Pinpoint the cell where the given text exists, returning its [x, y] midpoint coordinate. 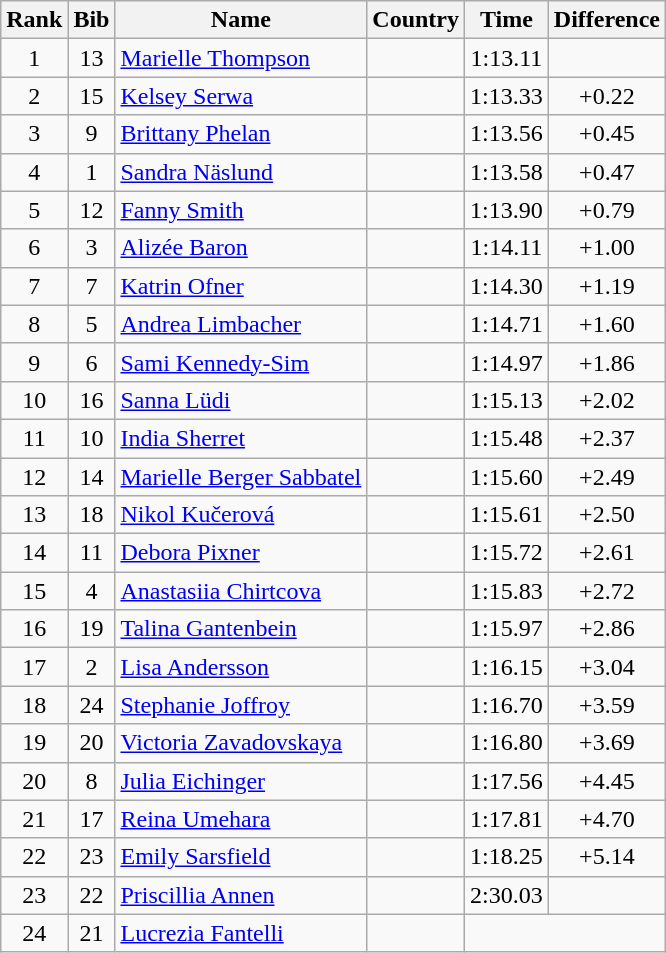
Time [507, 20]
1:13.11 [507, 58]
Victoria Zavadovskaya [241, 743]
+5.14 [606, 857]
1:16.80 [507, 743]
Bib [92, 20]
1:18.25 [507, 857]
1:16.70 [507, 705]
1:16.15 [507, 667]
Rank [34, 20]
1:15.13 [507, 400]
1:13.33 [507, 96]
Brittany Phelan [241, 134]
1:17.81 [507, 819]
1:15.60 [507, 477]
1:15.61 [507, 515]
+0.22 [606, 96]
Country [416, 20]
1:15.83 [507, 591]
2:30.03 [507, 895]
Stephanie Joffroy [241, 705]
1:17.56 [507, 781]
Lisa Andersson [241, 667]
Alizée Baron [241, 248]
Sami Kennedy-Sim [241, 362]
+0.79 [606, 210]
Reina Umehara [241, 819]
1:14.11 [507, 248]
+2.72 [606, 591]
Anastasiia Chirtcova [241, 591]
+1.86 [606, 362]
+1.60 [606, 324]
+2.02 [606, 400]
+2.61 [606, 553]
1:15.72 [507, 553]
Lucrezia Fantelli [241, 933]
+3.69 [606, 743]
Debora Pixner [241, 553]
India Sherret [241, 438]
Name [241, 20]
+2.86 [606, 629]
1:13.56 [507, 134]
Priscillia Annen [241, 895]
+2.50 [606, 515]
+1.19 [606, 286]
1:13.58 [507, 172]
Julia Eichinger [241, 781]
1:13.90 [507, 210]
1:15.97 [507, 629]
Nikol Kučerová [241, 515]
Sandra Näslund [241, 172]
Kelsey Serwa [241, 96]
Marielle Berger Sabbatel [241, 477]
Marielle Thompson [241, 58]
+0.47 [606, 172]
1:15.48 [507, 438]
+4.45 [606, 781]
+2.37 [606, 438]
1:14.97 [507, 362]
Andrea Limbacher [241, 324]
Emily Sarsfield [241, 857]
Fanny Smith [241, 210]
+0.45 [606, 134]
Talina Gantenbein [241, 629]
1:14.71 [507, 324]
Difference [606, 20]
Katrin Ofner [241, 286]
+3.59 [606, 705]
1:14.30 [507, 286]
+3.04 [606, 667]
+2.49 [606, 477]
Sanna Lüdi [241, 400]
+4.70 [606, 819]
+1.00 [606, 248]
